From the cell containing the given text, extract its center point as [X, Y] coordinate. 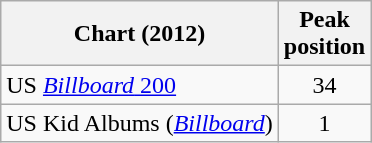
Peakposition [324, 34]
Chart (2012) [140, 34]
US Kid Albums (Billboard) [140, 123]
US Billboard 200 [140, 85]
1 [324, 123]
34 [324, 85]
